Determine the (x, y) coordinate at the center of the cell enclosing the given text.  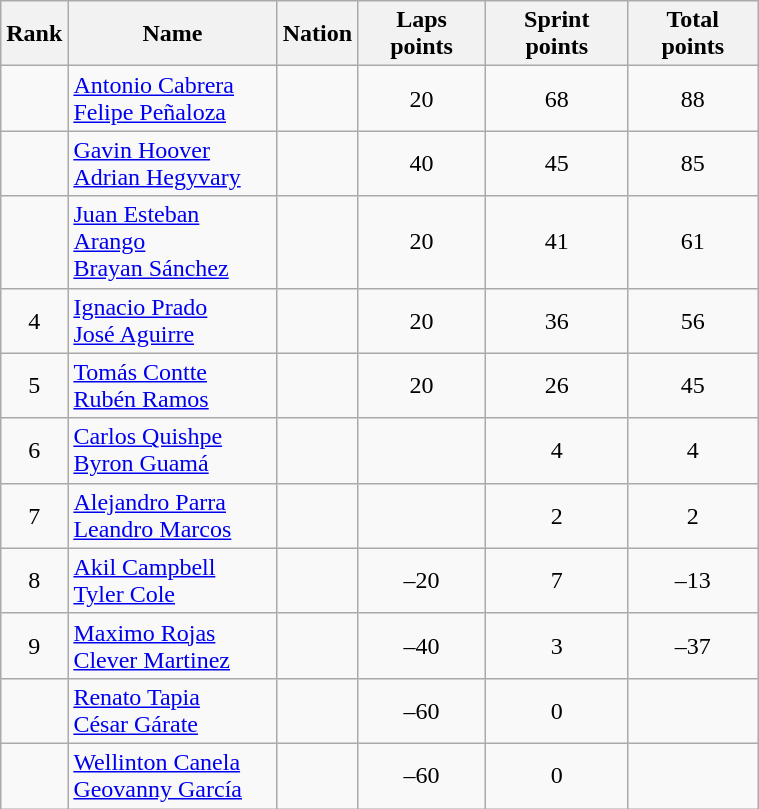
Alejandro ParraLeandro Marcos (172, 516)
3 (557, 646)
9 (34, 646)
Antonio CabreraFelipe Peñaloza (172, 98)
Juan Esteban ArangoBrayan Sánchez (172, 242)
5 (34, 386)
6 (34, 450)
Renato TapiaCésar Gárate (172, 710)
8 (34, 580)
–37 (693, 646)
40 (422, 164)
61 (693, 242)
Wellinton CanelaGeovanny García (172, 776)
Nation (317, 34)
Rank (34, 34)
Ignacio PradoJosé Aguirre (172, 320)
–13 (693, 580)
26 (557, 386)
Laps points (422, 34)
41 (557, 242)
–20 (422, 580)
56 (693, 320)
Name (172, 34)
–40 (422, 646)
68 (557, 98)
Gavin HooverAdrian Hegyvary (172, 164)
Carlos QuishpeByron Guamá (172, 450)
Total points (693, 34)
36 (557, 320)
Tomás ContteRubén Ramos (172, 386)
Sprint points (557, 34)
Akil CampbellTyler Cole (172, 580)
88 (693, 98)
Maximo RojasClever Martinez (172, 646)
85 (693, 164)
